Identify which cell holds the provided text, then report its [x, y] central coordinate. 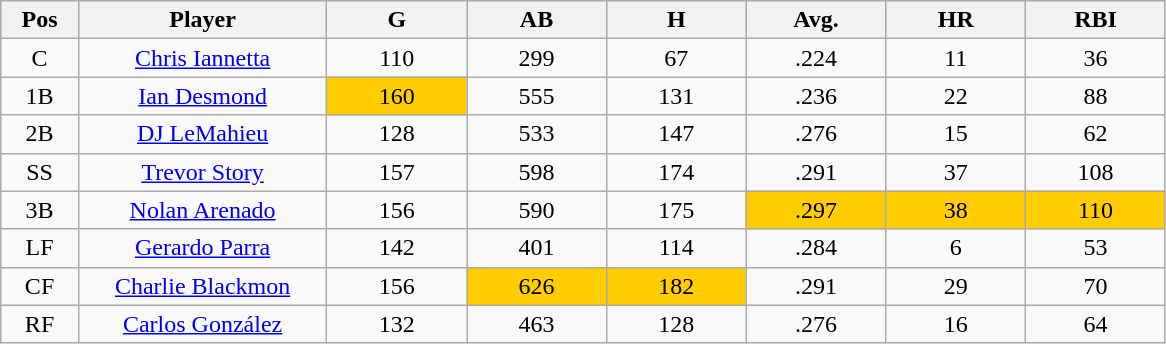
62 [1096, 134]
626 [537, 286]
Nolan Arenado [202, 210]
463 [537, 324]
147 [676, 134]
157 [397, 172]
299 [537, 58]
15 [956, 134]
6 [956, 248]
1B [40, 96]
131 [676, 96]
Charlie Blackmon [202, 286]
37 [956, 172]
174 [676, 172]
SS [40, 172]
160 [397, 96]
22 [956, 96]
108 [1096, 172]
Player [202, 20]
88 [1096, 96]
38 [956, 210]
RF [40, 324]
Ian Desmond [202, 96]
RBI [1096, 20]
67 [676, 58]
598 [537, 172]
Avg. [816, 20]
Chris Iannetta [202, 58]
.297 [816, 210]
70 [1096, 286]
2B [40, 134]
G [397, 20]
.224 [816, 58]
3B [40, 210]
64 [1096, 324]
Carlos González [202, 324]
401 [537, 248]
CF [40, 286]
36 [1096, 58]
590 [537, 210]
Gerardo Parra [202, 248]
.236 [816, 96]
AB [537, 20]
LF [40, 248]
132 [397, 324]
533 [537, 134]
DJ LeMahieu [202, 134]
HR [956, 20]
.284 [816, 248]
H [676, 20]
C [40, 58]
114 [676, 248]
53 [1096, 248]
Pos [40, 20]
175 [676, 210]
142 [397, 248]
555 [537, 96]
11 [956, 58]
Trevor Story [202, 172]
16 [956, 324]
29 [956, 286]
182 [676, 286]
